Identify which cell holds the provided text, then report its (X, Y) central coordinate. 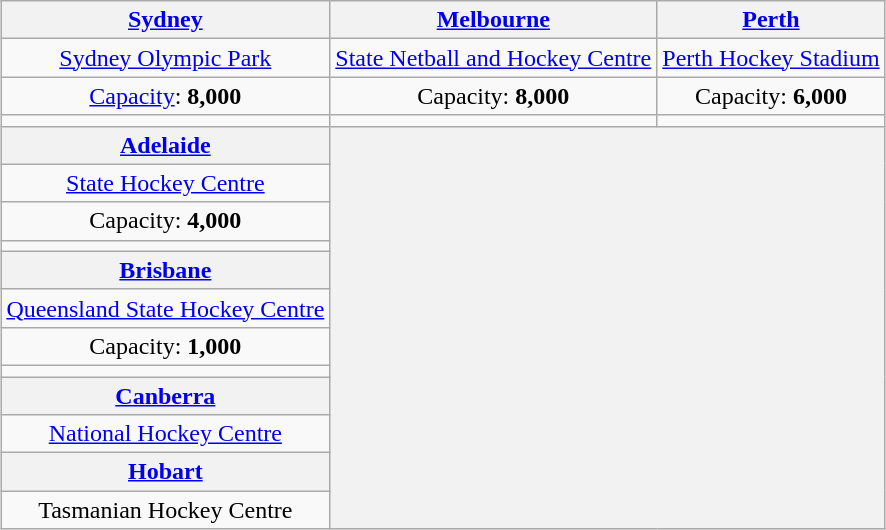
National Hockey Centre (166, 434)
Brisbane (166, 270)
Melbourne (494, 20)
Canberra (166, 395)
Sydney (166, 20)
Sydney Olympic Park (166, 58)
Queensland State Hockey Centre (166, 308)
Capacity: 1,000 (166, 346)
Capacity: 6,000 (771, 96)
State Hockey Centre (166, 183)
Hobart (166, 472)
Perth Hockey Stadium (771, 58)
Tasmanian Hockey Centre (166, 510)
Perth (771, 20)
Capacity: 4,000 (166, 221)
Adelaide (166, 145)
State Netball and Hockey Centre (494, 58)
